Scan for the cell matching the given text and deliver its (x, y) coordinate at center. 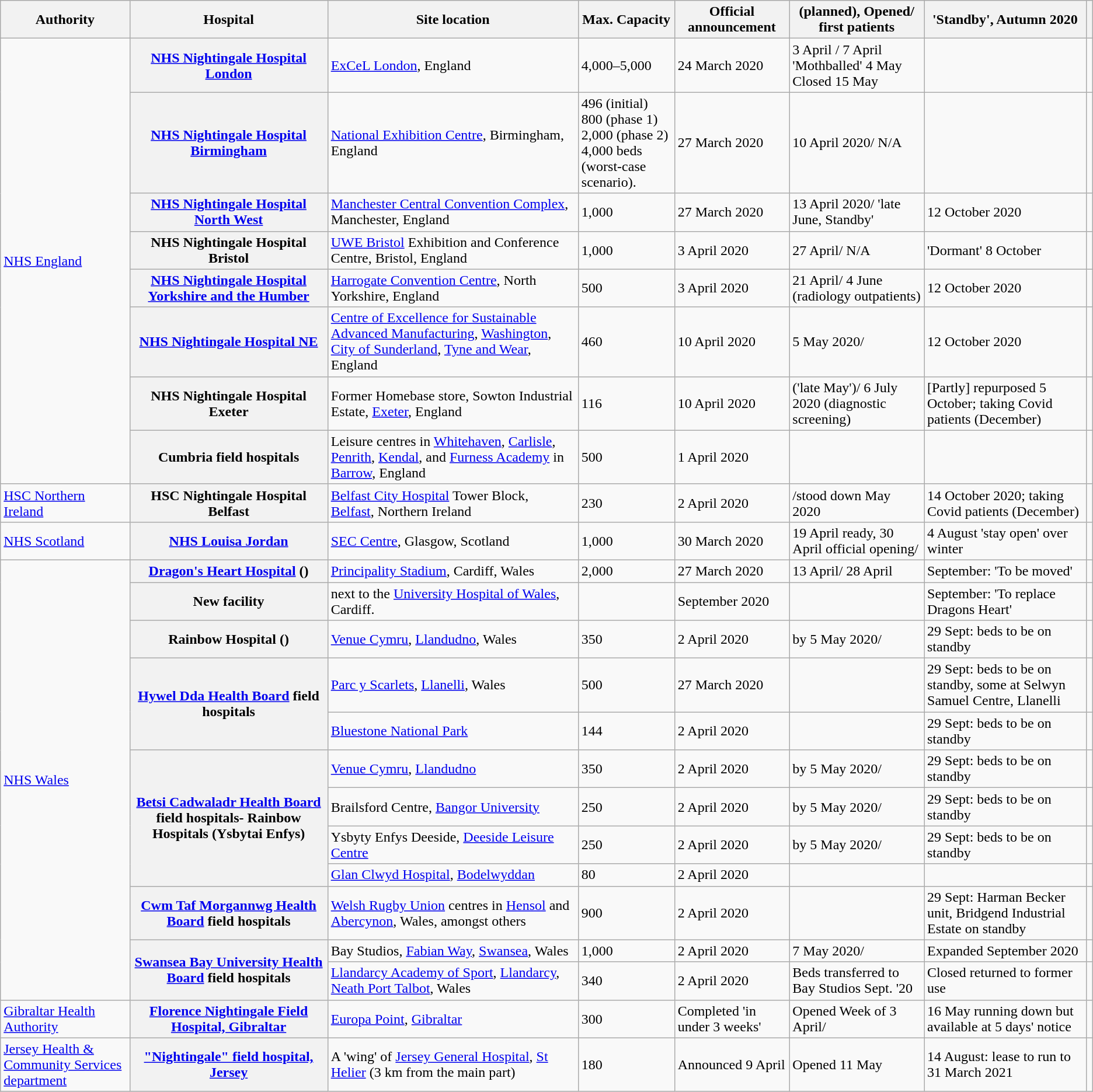
NHS Louisa Jordan (229, 540)
NHS Nightingale Hospital North West (229, 212)
NHS England (65, 261)
Completed 'in under 3 weeks' (732, 1019)
14 October 2020; taking Covid patients (December) (1005, 503)
NHS Wales (65, 780)
Closed returned to former use (1005, 981)
Leisure centres in Whitehaven, Carlisle, Penrith, Kendal, and Furness Academy in Barrow, England (453, 457)
10 April 2020/ N/A (857, 142)
496 (initial)800 (phase 1)2,000 (phase 2)4,000 beds (worst-case scenario). (626, 142)
900 (626, 913)
16 May running down but available at 5 days' notice (1005, 1019)
Jersey Health & Community Services department (65, 1065)
September 2020 (732, 601)
Former Homebase store, Sowton Industrial Estate, Exeter, England (453, 403)
Bluestone National Park (453, 731)
Gibraltar Health Authority (65, 1019)
Rainbow Hospital () (229, 640)
NHS Nightingale Hospital Birmingham (229, 142)
Bay Studios, Fabian Way, Swansea, Wales (453, 951)
Opened Week of 3 April/ (857, 1019)
'Standby', Autumn 2020 (1005, 20)
September: 'To be moved' (1005, 571)
7 May 2020/ (857, 951)
National Exhibition Centre, Birmingham, England (453, 142)
4,000–5,000 (626, 65)
Welsh Rugby Union centres in Hensol and Abercynon, Wales, amongst others (453, 913)
180 (626, 1065)
Swansea Bay University Health Board field hospitals (229, 970)
ExCeL London, England (453, 65)
UWE Bristol Exhibition and Conference Centre, Bristol, England (453, 250)
Hospital (229, 20)
('late May')/ 6 July 2020 (diagnostic screening) (857, 403)
Parc y Scarlets, Llanelli, Wales (453, 685)
"Nightingale" field hospital, Jersey (229, 1065)
460 (626, 342)
Belfast City Hospital Tower Block, Belfast, Northern Ireland (453, 503)
Llandarcy Academy of Sport, Llandarcy, Neath Port Talbot, Wales (453, 981)
1 April 2020 (732, 457)
Opened 11 May (857, 1065)
14 August: lease to run to 31 March 2021 (1005, 1065)
NHS Nightingale Hospital Yorkshire and the Humber (229, 288)
Europa Point, Gibraltar (453, 1019)
September: 'To replace Dragons Heart' (1005, 601)
Venue Cymru, Llandudno (453, 769)
HSC Nightingale Hospital Belfast (229, 503)
13 April/ 28 April (857, 571)
HSC Northern Ireland (65, 503)
/stood down May 2020 (857, 503)
NHS Scotland (65, 540)
Official announcement (732, 20)
Cwm Taf Morgannwg Health Board field hospitals (229, 913)
Principality Stadium, Cardiff, Wales (453, 571)
Centre of Excellence for Sustainable Advanced Manufacturing, Washington, City of Sunderland, Tyne and Wear, England (453, 342)
Cumbria field hospitals (229, 457)
(planned), Opened/ first patients (857, 20)
13 April 2020/ 'late June, Standby' (857, 212)
NHS Nightingale Hospital NE (229, 342)
3 April / 7 April 'Mothballed' 4 May Closed 15 May (857, 65)
NHS Nightingale Hospital Bristol (229, 250)
NHS Nightingale Hospital Exeter (229, 403)
116 (626, 403)
80 (626, 875)
Florence Nightingale Field Hospital, Gibraltar (229, 1019)
21 April/ 4 June (radiology outpatients) (857, 288)
New facility (229, 601)
SEC Centre, Glasgow, Scotland (453, 540)
27 April/ N/A (857, 250)
Site location (453, 20)
A 'wing' of Jersey General Hospital, St Helier (3 km from the main part) (453, 1065)
300 (626, 1019)
4 August 'stay open' over winter (1005, 540)
Manchester Central Convention Complex, Manchester, England (453, 212)
'Dormant' 8 October (1005, 250)
30 March 2020 (732, 540)
next to the University Hospital of Wales, Cardiff. (453, 601)
Brailsford Centre, Bangor University (453, 807)
NHS Nightingale Hospital London (229, 65)
Ysbyty Enfys Deeside, Deeside Leisure Centre (453, 845)
Authority (65, 20)
340 (626, 981)
29 Sept: Harman Becker unit, Bridgend Industrial Estate on standby (1005, 913)
5 May 2020/ (857, 342)
19 April ready, 30 April official opening/ (857, 540)
144 (626, 731)
Max. Capacity (626, 20)
Glan Clwyd Hospital, Bodelwyddan (453, 875)
Harrogate Convention Centre, North Yorkshire, England (453, 288)
Announced 9 April (732, 1065)
2,000 (626, 571)
24 March 2020 (732, 65)
Hywel Dda Health Board field hospitals (229, 704)
Expanded September 2020 (1005, 951)
29 Sept: beds to be on standby, some at Selwyn Samuel Centre, Llanelli (1005, 685)
[Partly] repurposed 5 October; taking Covid patients (December) (1005, 403)
Betsi Cadwaladr Health Board field hospitals- Rainbow Hospitals (Ysbytai Enfys) (229, 818)
Dragon's Heart Hospital () (229, 571)
Venue Cymru, Llandudno, Wales (453, 640)
Beds transferred to Bay Studios Sept. '20 (857, 981)
230 (626, 503)
